Capture the cell that displays the provided text and extract its (X, Y) central coordinate. 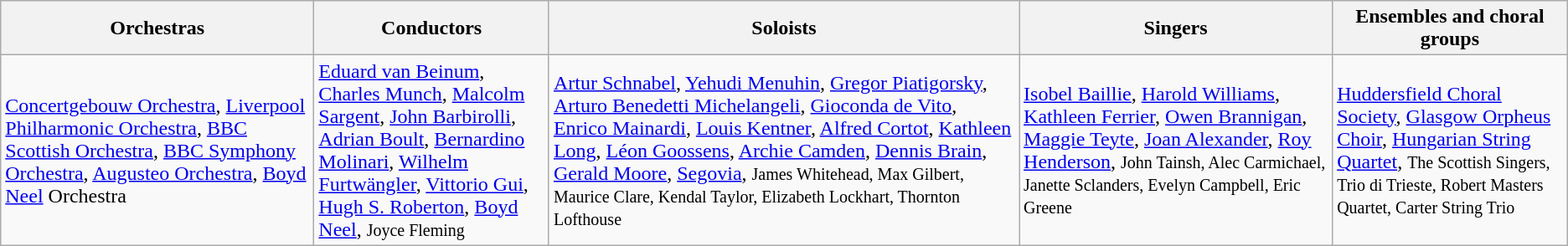
Orchestras (157, 28)
Conductors (432, 28)
Singers (1176, 28)
Concertgebouw Orchestra, Liverpool Philharmonic Orchestra, BBC Scottish Orchestra, BBC Symphony Orchestra, Augusteo Orchestra, Boyd Neel Orchestra (157, 151)
Soloists (784, 28)
Ensembles and choral groups (1451, 28)
